Find where the given text appears and provide that cell's center as [x, y] coordinate. 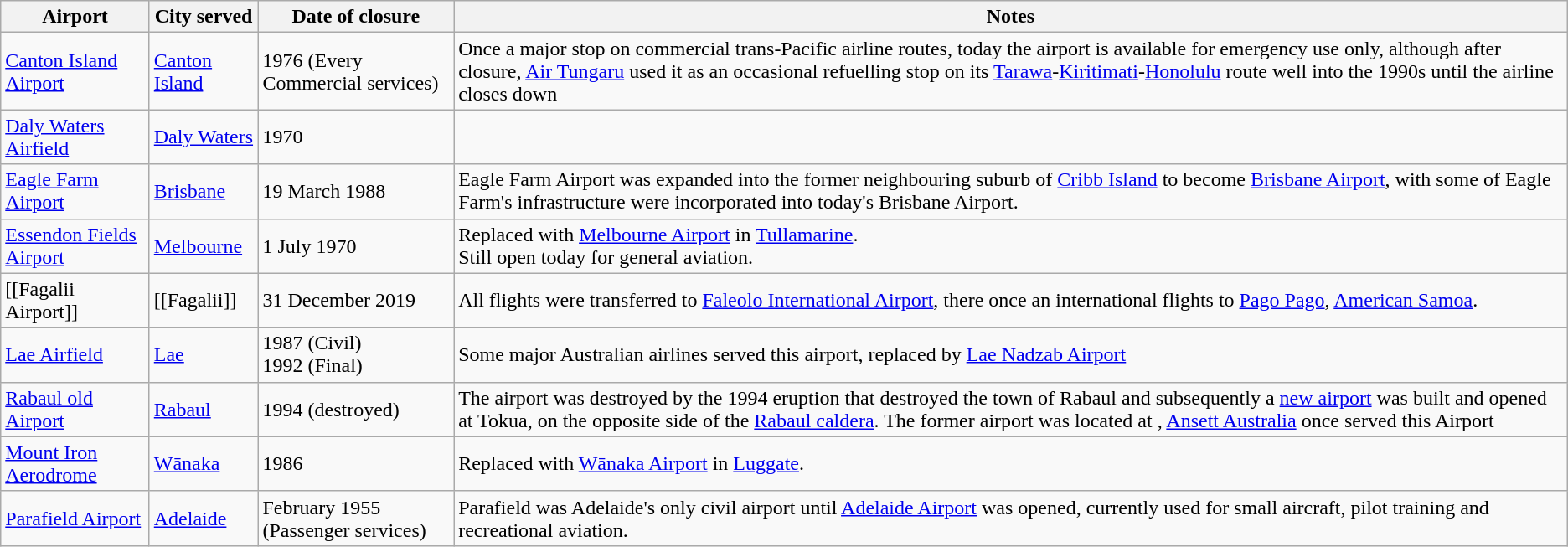
Canton Island Airport [75, 71]
Replaced with Wānaka Airport in Luggate. [1011, 464]
1 July 1970 [356, 246]
1970 [356, 137]
[[Fagalii]] [204, 300]
1994 (destroyed) [356, 409]
31 December 2019 [356, 300]
Melbourne [204, 246]
Airport [75, 17]
1987 (Civil)1992 (Final) [356, 355]
Replaced with Melbourne Airport in Tullamarine.Still open today for general aviation. [1011, 246]
Rabaul old Airport [75, 409]
Lae Airfield [75, 355]
Notes [1011, 17]
Some major Australian airlines served this airport, replaced by Lae Nadzab Airport [1011, 355]
Eagle Farm Airport [75, 191]
19 March 1988 [356, 191]
Wānaka [204, 464]
Rabaul [204, 409]
Daly Waters Airfield [75, 137]
1976 (Every Commercial services) [356, 71]
February 1955 (Passenger services) [356, 518]
All flights were transferred to Faleolo International Airport, there once an international flights to Pago Pago, American Samoa. [1011, 300]
Date of closure [356, 17]
1986 [356, 464]
Parafield Airport [75, 518]
Daly Waters [204, 137]
Lae [204, 355]
[[Fagalii Airport]] [75, 300]
Mount Iron Aerodrome [75, 464]
Brisbane [204, 191]
Adelaide [204, 518]
Essendon Fields Airport [75, 246]
City served [204, 17]
Canton Island [204, 71]
